From the cell containing the given text, extract its center point as (x, y) coordinate. 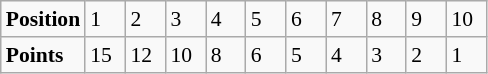
7 (346, 19)
Position (43, 19)
15 (105, 55)
9 (426, 19)
Points (43, 55)
12 (145, 55)
